Extract the (X, Y) coordinate from the center of the cell holding the provided text.  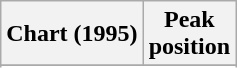
Chart (1995) (72, 34)
Peakposition (189, 34)
